Scan for the cell matching the given text and deliver its (X, Y) coordinate at center. 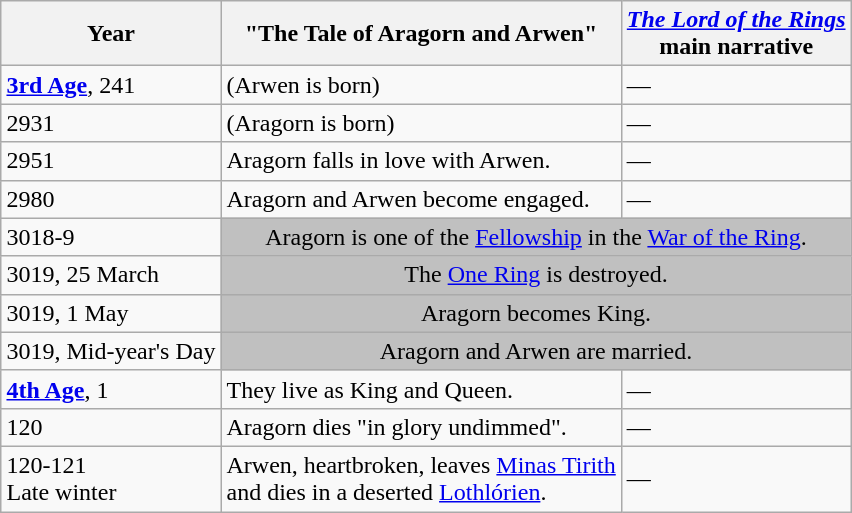
2980 (111, 199)
3rd Age, 241 (111, 85)
3019, 25 March (111, 275)
2951 (111, 161)
"The Tale of Aragorn and Arwen" (421, 34)
Aragorn becomes King. (536, 313)
Year (111, 34)
(Arwen is born) (421, 85)
2931 (111, 123)
3019, Mid-year's Day (111, 351)
120-121Late winter (111, 478)
The One Ring is destroyed. (536, 275)
3019, 1 May (111, 313)
Arwen, heartbroken, leaves Minas Tirith and dies in a deserted Lothlórien. (421, 478)
Aragorn dies "in glory undimmed". (421, 427)
Aragorn and Arwen are married. (536, 351)
Aragorn falls in love with Arwen. (421, 161)
They live as King and Queen. (421, 389)
The Lord of the Ringsmain narrative (736, 34)
3018-9 (111, 237)
4th Age, 1 (111, 389)
(Aragorn is born) (421, 123)
Aragorn is one of the Fellowship in the War of the Ring. (536, 237)
Aragorn and Arwen become engaged. (421, 199)
120 (111, 427)
